Return (x, y) of the center of cell containing provided text 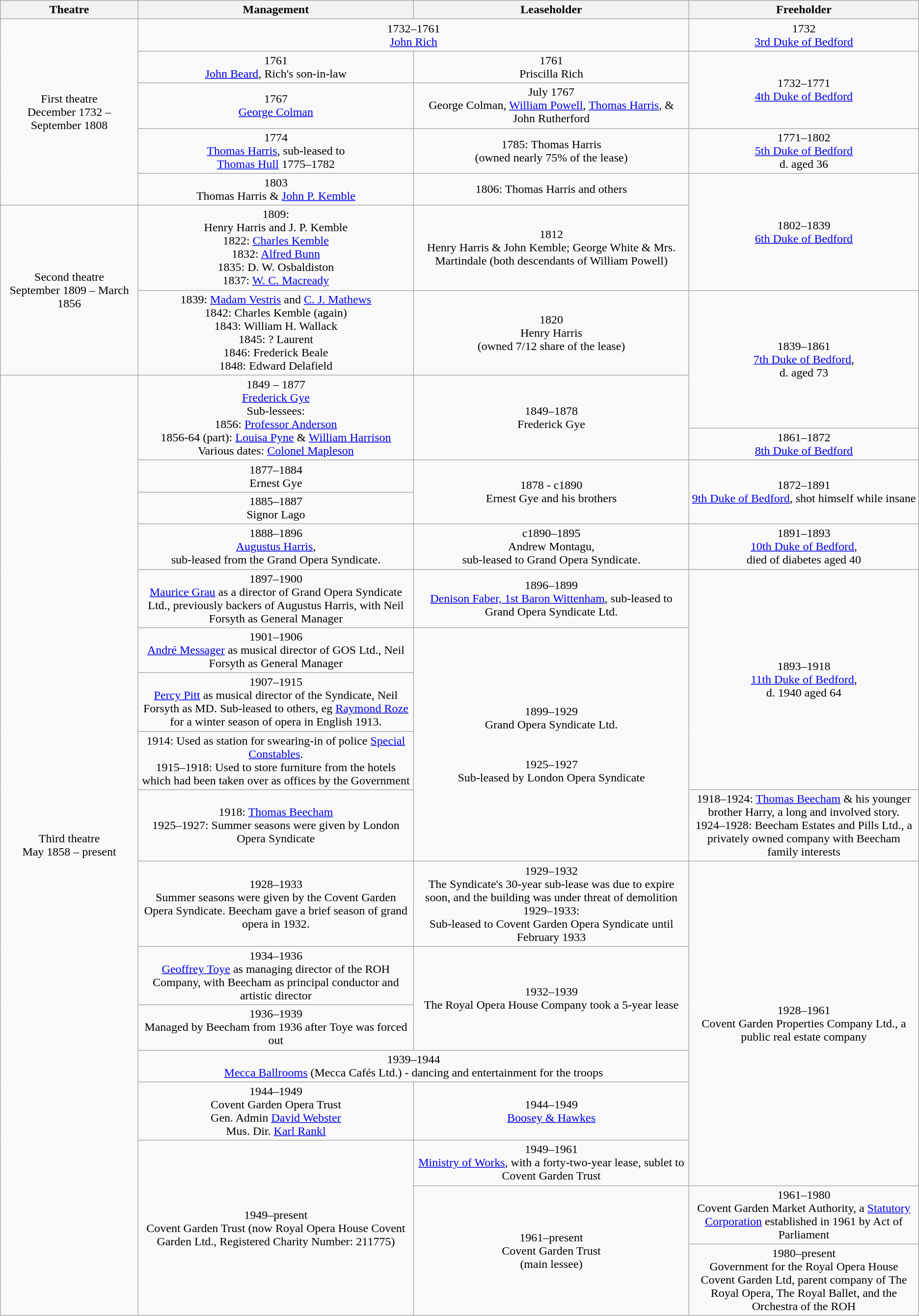
1928–1933 Summer seasons were given by the Covent Garden Opera Syndicate. Beecham gave a brief season of grand opera in 1932. (276, 904)
1771–1802 5th Duke of Bedford d. aged 36 (804, 151)
First theatre December 1732 – September 1808 (70, 112)
1944–1949 Boosey & Hawkes (551, 1111)
1732 3rd Duke of Bedford (804, 35)
1944–1949 Covent Garden Opera Trust Gen. Admin David Webster Mus. Dir. Karl Rankl (276, 1111)
1732–1761 John Rich (413, 35)
Management (276, 10)
1949–1961 Ministry of Works, with a forty-two-year lease, sublet to Covent Garden Trust (551, 1163)
1980–presentGovernment for the Royal Opera House Covent Garden Ltd, parent company of The Royal Opera, The Royal Ballet, and the Orchestra of the ROH (804, 1280)
1877–1884 Ernest Gye (276, 476)
1961–present Covent Garden Trust(main lessee) (551, 1251)
1888–1896 Augustus Harris,sub-leased from the Grand Opera Syndicate. (276, 546)
1732–1771 4th Duke of Bedford (804, 89)
1899–1929 Grand Opera Syndicate Ltd.1925–1927 Sub-leased by London Opera Syndicate (551, 745)
Second theatre September 1809 – March 1856 (70, 290)
1809:Henry Harris and J. P. Kemble1822: Charles Kemble1832: Alfred Bunn1835: D. W. Osbaldiston1837: W. C. Macready (276, 247)
1961–1980Covent Garden Market Authority, a Statutory Corporation established in 1961 by Act of Parliament (804, 1214)
1878 - c1890 Ernest Gye and his brothers (551, 492)
1891–1893 10th Duke of Bedford, died of diabetes aged 40 (804, 546)
July 1767 George Colman, William Powell, Thomas Harris, & John Rutherford (551, 106)
1897–1900 Maurice Grau as a director of Grand Opera Syndicate Ltd., previously backers of Augustus Harris, with Neil Forsyth as General Manager (276, 599)
1872–1891 9th Duke of Bedford, shot himself while insane (804, 492)
1949–present Covent Garden Trust (now Royal Opera House Covent Garden Ltd., Registered Charity Number: 211775) (276, 1228)
1761 Priscilla Rich (551, 67)
1896–1899 Denison Faber, 1st Baron Wittenham, sub-leased to Grand Opera Syndicate Ltd. (551, 599)
1761 John Beard, Rich's son-in-law (276, 67)
1861–1872 8th Duke of Bedford (804, 444)
Third theatre May 1858 – present (70, 845)
1936–1939 Managed by Beecham from 1936 after Toye was forced out (276, 1027)
Theatre (70, 10)
1767 George Colman (276, 106)
1901–1906 André Messager as musical director of GOS Ltd., Neil Forsyth as General Manager (276, 650)
1806: Thomas Harris and others (551, 189)
1802–1839 6th Duke of Bedford (804, 232)
1918: Thomas Beecham1925–1927: Summer seasons were given by London Opera Syndicate (276, 826)
1849–1878 Frederick Gye (551, 417)
1812 Henry Harris & John Kemble; George White & Mrs. Martindale (both descendants of William Powell) (551, 247)
1785: Thomas Harris (owned nearly 75% of the lease) (551, 151)
1803 Thomas Harris & John P. Kemble (276, 189)
1820Henry Harris(owned 7/12 share of the lease) (551, 333)
c1890–1895 Andrew Montagu,sub-leased to Grand Opera Syndicate. (551, 546)
1849 – 1877 Frederick Gye Sub-lessees:1856: Professor Anderson 1856-64 (part): Louisa Pyne & William Harrison Various dates: Colonel Mapleson (276, 417)
1885–1887 Signor Lago (276, 508)
1934–1936 Geoffrey Toye as managing director of the ROH Company, with Beecham as principal conductor and artistic director (276, 976)
1932–1939The Royal Opera House Company took a 5-year lease (551, 998)
1939–1944 Mecca Ballrooms (Mecca Cafés Ltd.) - dancing and entertainment for the troops (413, 1066)
1774 Thomas Harris, sub-leased to Thomas Hull 1775–1782 (276, 151)
1893–1918 11th Duke of Bedford, d. 1940 aged 64 (804, 679)
Freeholder (804, 10)
Leaseholder (551, 10)
1839–1861 7th Duke of Bedford, d. aged 73 (804, 359)
1928–1961 Covent Garden Properties Company Ltd., a public real estate company (804, 1023)
